Search for the cell housing the specified text and yield its (x, y) center coordinate. 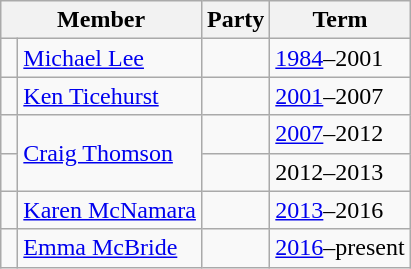
Karen McNamara (110, 210)
Member (102, 20)
Party (235, 20)
Emma McBride (110, 248)
2012–2013 (340, 172)
1984–2001 (340, 58)
Term (340, 20)
Ken Ticehurst (110, 96)
2013–2016 (340, 210)
2001–2007 (340, 96)
2007–2012 (340, 134)
Craig Thomson (110, 153)
2016–present (340, 248)
Michael Lee (110, 58)
